Determine the [X, Y] coordinate at the center of the cell enclosing the given text.  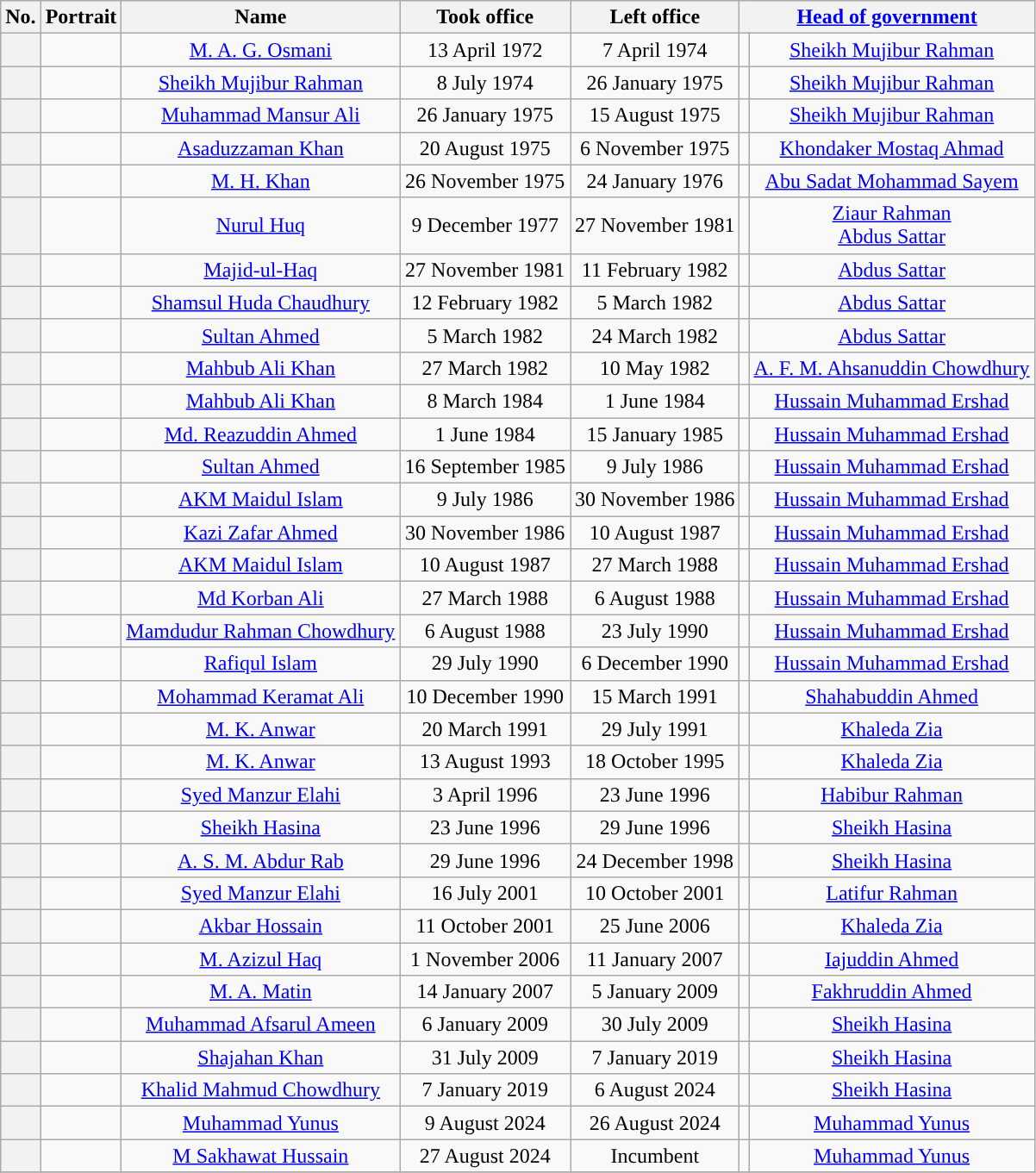
25 June 2006 [655, 926]
6 August 2024 [655, 1090]
Muhammad Mansur Ali [260, 115]
13 April 1972 [485, 50]
Portrait [81, 17]
Head of government [887, 17]
10 May 1982 [655, 368]
Mohammad Keramat Ali [260, 696]
Muhammad Afsarul Ameen [260, 1025]
Majid-ul-Haq [260, 270]
Abu Sadat Mohammad Sayem [891, 181]
8 July 1974 [485, 83]
24 January 1976 [655, 181]
9 August 2024 [485, 1123]
6 November 1975 [655, 148]
6 December 1990 [655, 664]
Md Korban Ali [260, 598]
Khalid Mahmud Chowdhury [260, 1090]
Kazi Zafar Ahmed [260, 533]
6 January 2009 [485, 1025]
Md. Reazuddin Ahmed [260, 434]
20 March 1991 [485, 729]
30 July 2009 [655, 1025]
26 August 2024 [655, 1123]
11 October 2001 [485, 926]
15 August 1975 [655, 115]
Name [260, 17]
M. H. Khan [260, 181]
Rafiqul Islam [260, 664]
Ziaur Rahman Abdus Sattar [891, 226]
10 October 2001 [655, 893]
14 January 2007 [485, 992]
24 December 1998 [655, 860]
Left office [655, 17]
Akbar Hossain [260, 926]
12 February 1982 [485, 303]
29 July 1990 [485, 664]
Latifur Rahman [891, 893]
Took office [485, 17]
Habibur Rahman [891, 795]
M. A. Matin [260, 992]
Incumbent [655, 1156]
20 August 1975 [485, 148]
15 March 1991 [655, 696]
Asaduzzaman Khan [260, 148]
Khondaker Mostaq Ahmad [891, 148]
13 August 1993 [485, 762]
9 December 1977 [485, 226]
M. Azizul Haq [260, 959]
Shajahan Khan [260, 1058]
16 July 2001 [485, 893]
27 March 1982 [485, 368]
Mamdudur Rahman Chowdhury [260, 631]
31 July 2009 [485, 1058]
A. F. M. Ahsanuddin Chowdhury [891, 368]
23 July 1990 [655, 631]
5 January 2009 [655, 992]
M Sakhawat Hussain [260, 1156]
11 February 1982 [655, 270]
15 January 1985 [655, 434]
7 April 1974 [655, 50]
10 December 1990 [485, 696]
8 March 1984 [485, 401]
24 March 1982 [655, 335]
11 January 2007 [655, 959]
27 August 2024 [485, 1156]
Nurul Huq [260, 226]
M. A. G. Osmani [260, 50]
16 September 1985 [485, 467]
18 October 1995 [655, 762]
1 November 2006 [485, 959]
Fakhruddin Ahmed [891, 992]
29 July 1991 [655, 729]
No. [21, 17]
Shamsul Huda Chaudhury [260, 303]
Shahabuddin Ahmed [891, 696]
Iajuddin Ahmed [891, 959]
3 April 1996 [485, 795]
A. S. M. Abdur Rab [260, 860]
26 November 1975 [485, 181]
